For the text-containing cell, return its midpoint in (X, Y) coordinate format. 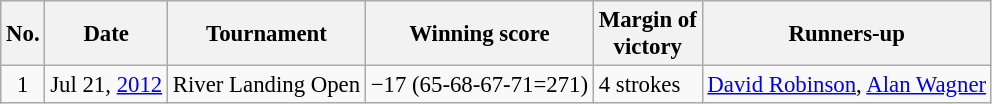
Runners-up (846, 34)
4 strokes (648, 85)
1 (23, 85)
David Robinson, Alan Wagner (846, 85)
River Landing Open (267, 85)
Date (106, 34)
Tournament (267, 34)
No. (23, 34)
Jul 21, 2012 (106, 85)
Margin ofvictory (648, 34)
−17 (65-68-67-71=271) (479, 85)
Winning score (479, 34)
